Extract the (X, Y) coordinate from the center of the cell holding the provided text.  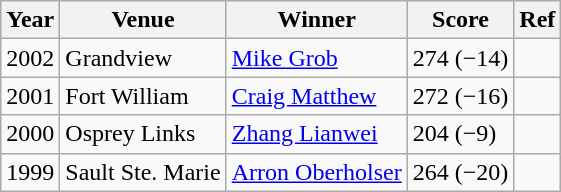
264 (−20) (460, 172)
Score (460, 20)
2002 (30, 58)
Fort William (143, 96)
Craig Matthew (316, 96)
1999 (30, 172)
Winner (316, 20)
2000 (30, 134)
274 (−14) (460, 58)
Arron Oberholser (316, 172)
Osprey Links (143, 134)
Grandview (143, 58)
Zhang Lianwei (316, 134)
Ref (538, 20)
2001 (30, 96)
272 (−16) (460, 96)
Venue (143, 20)
204 (−9) (460, 134)
Year (30, 20)
Mike Grob (316, 58)
Sault Ste. Marie (143, 172)
